Locate the cell with the specified text and output its (x, y) center coordinate. 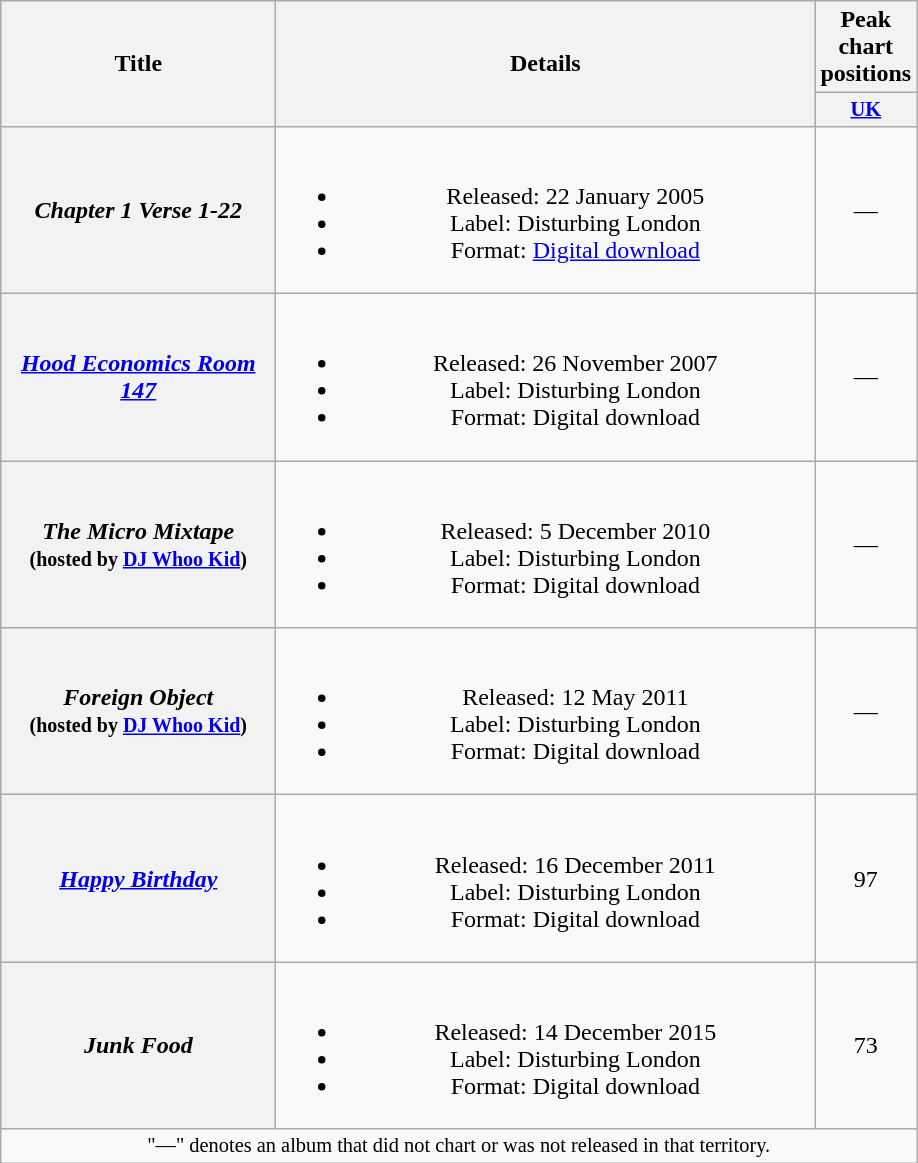
Title (138, 64)
Released: 14 December 2015Label: Disturbing LondonFormat: Digital download (546, 1046)
"—" denotes an album that did not chart or was not released in that territory. (459, 1146)
Happy Birthday (138, 878)
Released: 5 December 2010Label: Disturbing LondonFormat: Digital download (546, 544)
Details (546, 64)
Junk Food (138, 1046)
97 (866, 878)
Released: 12 May 2011Label: Disturbing LondonFormat: Digital download (546, 712)
Foreign Object(hosted by DJ Whoo Kid) (138, 712)
The Micro Mixtape(hosted by DJ Whoo Kid) (138, 544)
Released: 26 November 2007Label: Disturbing LondonFormat: Digital download (546, 378)
Released: 22 January 2005Label: Disturbing LondonFormat: Digital download (546, 210)
Chapter 1 Verse 1-22 (138, 210)
Hood Economics Room 147 (138, 378)
Peak chart positions (866, 47)
73 (866, 1046)
UK (866, 110)
Released: 16 December 2011Label: Disturbing LondonFormat: Digital download (546, 878)
